For the text-containing cell, return its midpoint in [x, y] coordinate format. 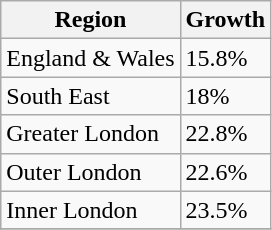
Greater London [90, 134]
15.8% [226, 58]
22.6% [226, 172]
Region [90, 20]
Outer London [90, 172]
England & Wales [90, 58]
22.8% [226, 134]
18% [226, 96]
South East [90, 96]
23.5% [226, 210]
Inner London [90, 210]
Growth [226, 20]
